Locate the cell with the specified text and output its (X, Y) center coordinate. 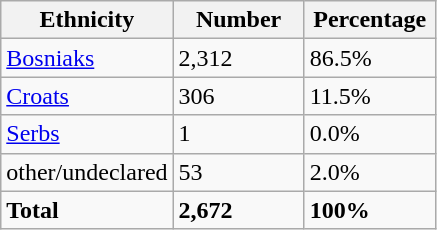
other/undeclared (87, 172)
2,672 (238, 210)
2.0% (370, 172)
100% (370, 210)
Bosniaks (87, 58)
1 (238, 134)
Total (87, 210)
53 (238, 172)
306 (238, 96)
Ethnicity (87, 20)
Number (238, 20)
86.5% (370, 58)
Serbs (87, 134)
Percentage (370, 20)
2,312 (238, 58)
Croats (87, 96)
11.5% (370, 96)
0.0% (370, 134)
